Locate the cell with the specified text and output its [X, Y] center coordinate. 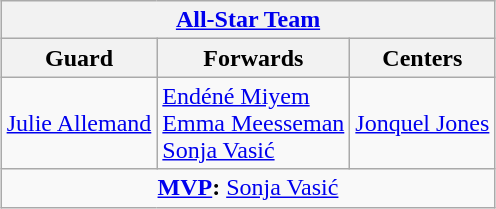
MVP: Sonja Vasić [248, 188]
Julie Allemand [79, 123]
Centers [422, 58]
Forwards [254, 58]
Endéné Miyem Emma Meesseman Sonja Vasić [254, 123]
All-Star Team [248, 20]
Guard [79, 58]
Jonquel Jones [422, 123]
